Detect which cell encompasses the target text, then output its (x, y) center coordinate. 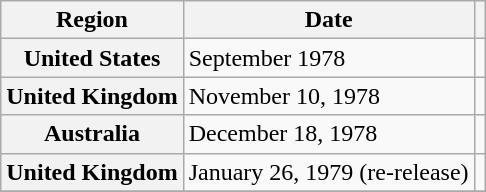
December 18, 1978 (328, 134)
United States (92, 58)
Australia (92, 134)
Region (92, 20)
January 26, 1979 (re-release) (328, 172)
September 1978 (328, 58)
November 10, 1978 (328, 96)
Date (328, 20)
